Output the (x, y) coordinate of the center of the cell containing the given text.  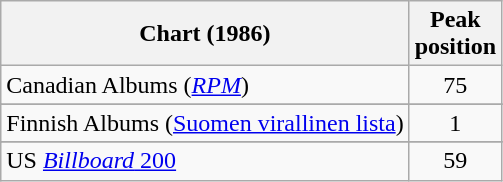
Finnish Albums (Suomen virallinen lista) (205, 123)
Chart (1986) (205, 34)
75 (455, 85)
1 (455, 123)
Peakposition (455, 34)
Canadian Albums (RPM) (205, 85)
US Billboard 200 (205, 161)
59 (455, 161)
